Capture the cell that displays the provided text and extract its [X, Y] central coordinate. 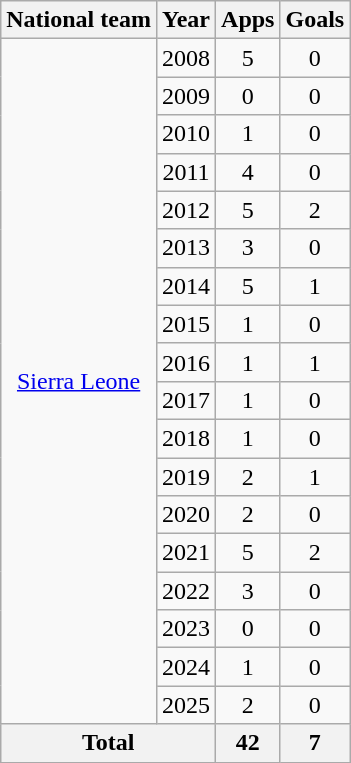
2016 [186, 362]
Apps [248, 20]
Year [186, 20]
2010 [186, 134]
2019 [186, 477]
Sierra Leone [79, 382]
National team [79, 20]
4 [248, 172]
Goals [315, 20]
2017 [186, 400]
2024 [186, 667]
2018 [186, 438]
2023 [186, 629]
2025 [186, 705]
42 [248, 743]
2013 [186, 248]
2021 [186, 553]
2015 [186, 324]
2011 [186, 172]
2022 [186, 591]
2020 [186, 515]
7 [315, 743]
2008 [186, 58]
2014 [186, 286]
2009 [186, 96]
Total [108, 743]
2012 [186, 210]
